Return the [x, y] coordinate for the center point of the cell that contains the specified text.  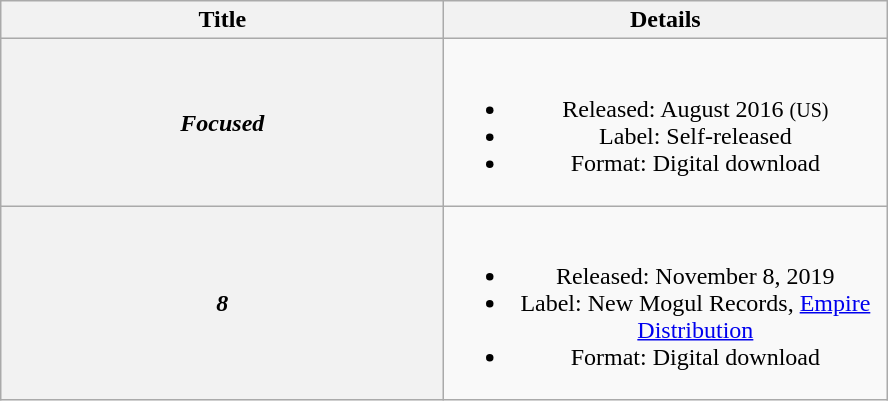
Title [222, 20]
Focused [222, 122]
Released: November 8, 2019Label: New Mogul Records, Empire DistributionFormat: Digital download [666, 303]
Released: August 2016 (US)Label: Self-releasedFormat: Digital download [666, 122]
8 [222, 303]
Details [666, 20]
